Locate the cell with the specified text and output its (x, y) center coordinate. 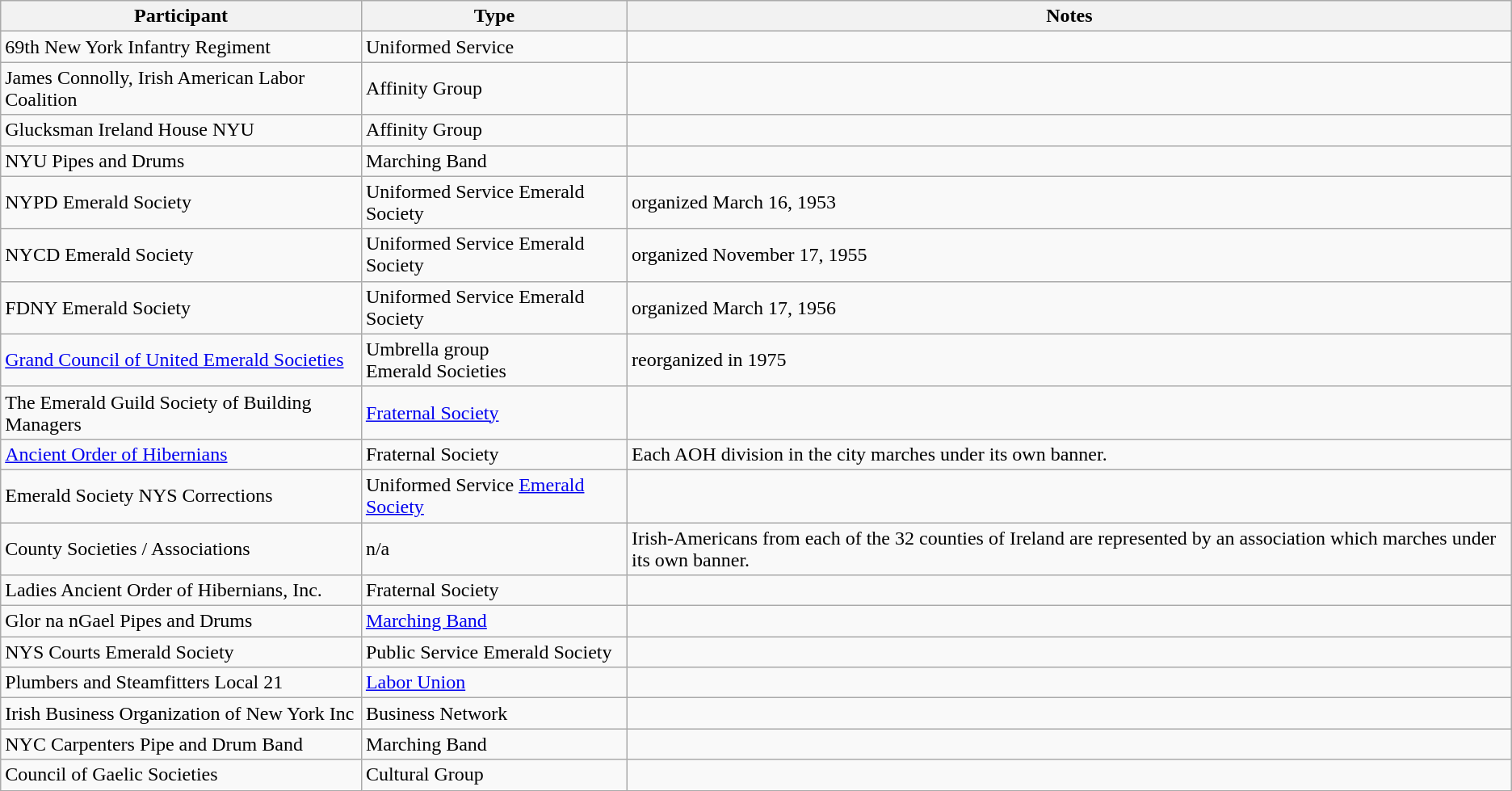
Type (494, 16)
organized March 17, 1956 (1069, 307)
NYPD Emerald Society (181, 202)
Notes (1069, 16)
NYS Courts Emerald Society (181, 652)
NYCD Emerald Society (181, 255)
FDNY Emerald Society (181, 307)
Umbrella groupEmerald Societies (494, 360)
Irish-Americans from each of the 32 counties of Ireland are represented by an association which marches under its own banner. (1069, 548)
NYU Pipes and Drums (181, 161)
Uniformed Service (494, 47)
Emerald Society NYS Corrections (181, 496)
Ladies Ancient Order of Hibernians, Inc. (181, 591)
Grand Council of United Emerald Societies (181, 360)
Glucksman Ireland House NYU (181, 130)
James Connolly, Irish American Labor Coalition (181, 89)
organized March 16, 1953 (1069, 202)
Labor Union (494, 683)
organized November 17, 1955 (1069, 255)
Cultural Group (494, 775)
Participant (181, 16)
Ancient Order of Hibernians (181, 454)
County Societies / Associations (181, 548)
Glor na nGael Pipes and Drums (181, 621)
Public Service Emerald Society (494, 652)
n/a (494, 548)
Plumbers and Steamfitters Local 21 (181, 683)
reorganized in 1975 (1069, 360)
Council of Gaelic Societies (181, 775)
Irish Business Organization of New York Inc (181, 713)
69th New York Infantry Regiment (181, 47)
The Emerald Guild Society of Building Managers (181, 412)
Business Network (494, 713)
Each AOH division in the city marches under its own banner. (1069, 454)
NYC Carpenters Pipe and Drum Band (181, 744)
